Identify which cell holds the provided text, then report its [x, y] central coordinate. 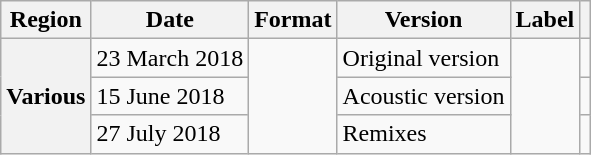
Version [424, 20]
Format [293, 20]
Remixes [424, 134]
Date [170, 20]
27 July 2018 [170, 134]
Various [46, 96]
15 June 2018 [170, 96]
Acoustic version [424, 96]
Original version [424, 58]
Label [545, 20]
23 March 2018 [170, 58]
Region [46, 20]
